Capture the cell that displays the provided text and extract its (X, Y) central coordinate. 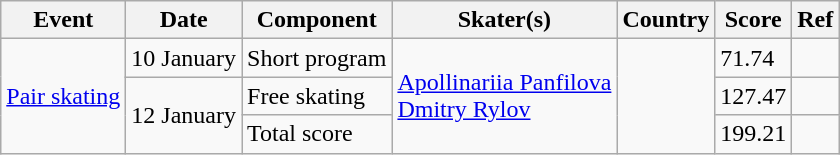
Total score (317, 134)
Country (666, 20)
127.47 (754, 96)
12 January (184, 115)
71.74 (754, 58)
Skater(s) (504, 20)
Ref (816, 20)
Apollinariia PanfilovaDmitry Rylov (504, 96)
Event (64, 20)
10 January (184, 58)
Free skating (317, 96)
Component (317, 20)
Score (754, 20)
Date (184, 20)
Pair skating (64, 96)
199.21 (754, 134)
Short program (317, 58)
